Return the [X, Y] coordinate for the center point of the cell that contains the specified text.  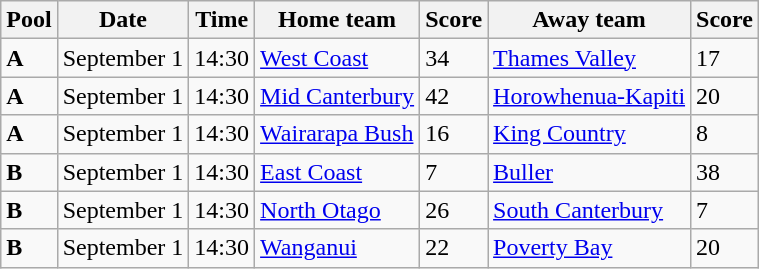
Wanganui [338, 248]
Poverty Bay [590, 248]
East Coast [338, 172]
22 [454, 248]
Buller [590, 172]
Mid Canterbury [338, 96]
North Otago [338, 210]
Home team [338, 20]
38 [725, 172]
8 [725, 134]
South Canterbury [590, 210]
Thames Valley [590, 58]
Pool [29, 20]
42 [454, 96]
Date [123, 20]
17 [725, 58]
West Coast [338, 58]
34 [454, 58]
Horowhenua-Kapiti [590, 96]
Wairarapa Bush [338, 134]
Time [222, 20]
16 [454, 134]
King Country [590, 134]
Away team [590, 20]
26 [454, 210]
